Detect which cell encompasses the target text, then output its [X, Y] center coordinate. 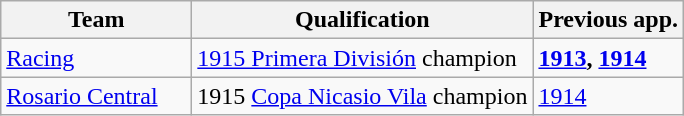
Team [96, 20]
1913, 1914 [608, 58]
1915 Primera División champion [362, 58]
Qualification [362, 20]
Rosario Central [96, 96]
1915 Copa Nicasio Vila champion [362, 96]
Previous app. [608, 20]
Racing [96, 58]
1914 [608, 96]
